Capture the cell that displays the provided text and extract its (x, y) central coordinate. 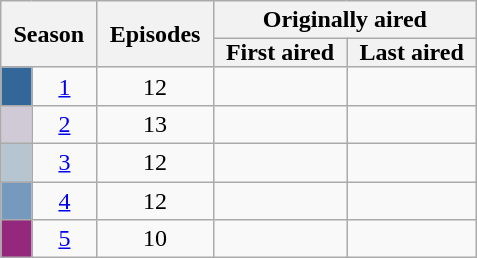
13 (155, 124)
Last aired (412, 53)
Episodes (155, 34)
Season (49, 34)
Originally aired (344, 20)
4 (64, 201)
First aired (280, 53)
1 (64, 86)
10 (155, 239)
5 (64, 239)
2 (64, 124)
3 (64, 162)
